From the cell containing the given text, extract its center point as (X, Y) coordinate. 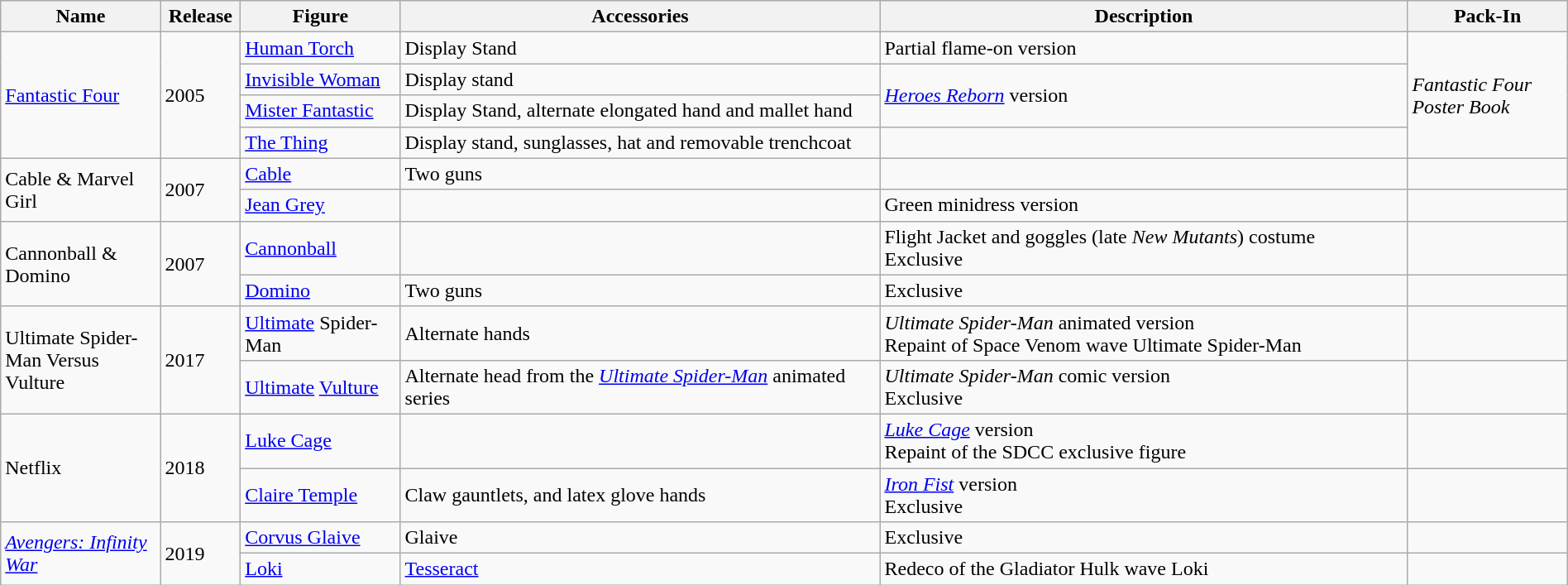
Tesseract (640, 569)
Ultimate Vulture (321, 387)
Description (1144, 17)
Display Stand, alternate elongated hand and mallet hand (640, 111)
The Thing (321, 142)
Human Torch (321, 48)
Fantastic Four (81, 95)
2019 (200, 554)
Avengers: Infinity War (81, 554)
Jean Grey (321, 205)
Partial flame-on version (1144, 48)
Ultimate Spider-Man Versus Vulture (81, 360)
Domino (321, 290)
Ultimate Spider-Man (321, 333)
Cannonball & Domino (81, 263)
Glaive (640, 538)
Figure (321, 17)
Green minidress version (1144, 205)
Ultimate Spider-Man comic versionExclusive (1144, 387)
Netflix (81, 468)
2005 (200, 95)
Accessories (640, 17)
Luke Cage versionRepaint of the SDCC exclusive figure (1144, 440)
Alternate head from the Ultimate Spider-Man animated series (640, 387)
Loki (321, 569)
Display Stand (640, 48)
2018 (200, 468)
Claw gauntlets, and latex glove hands (640, 495)
Display stand (640, 79)
Iron Fist versionExclusive (1144, 495)
Flight Jacket and goggles (late New Mutants) costumeExclusive (1144, 248)
Fantastic Four Poster Book (1487, 95)
Name (81, 17)
Claire Temple (321, 495)
Invisible Woman (321, 79)
2017 (200, 360)
Pack-In (1487, 17)
Alternate hands (640, 333)
Display stand, sunglasses, hat and removable trenchcoat (640, 142)
Mister Fantastic (321, 111)
Ultimate Spider-Man animated versionRepaint of Space Venom wave Ultimate Spider-Man (1144, 333)
Redeco of the Gladiator Hulk wave Loki (1144, 569)
Cable (321, 174)
Release (200, 17)
Luke Cage (321, 440)
Heroes Reborn version (1144, 95)
Corvus Glaive (321, 538)
Cable & Marvel Girl (81, 189)
Cannonball (321, 248)
